Search for the cell housing the specified text and yield its (X, Y) center coordinate. 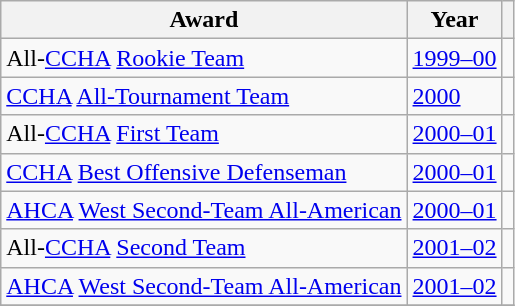
1999–00 (454, 58)
2000 (454, 96)
CCHA All-Tournament Team (204, 96)
All-CCHA Rookie Team (204, 58)
Year (454, 20)
CCHA Best Offensive Defenseman (204, 172)
All-CCHA First Team (204, 134)
Award (204, 20)
All-CCHA Second Team (204, 248)
